Search for the cell housing the specified text and yield its (x, y) center coordinate. 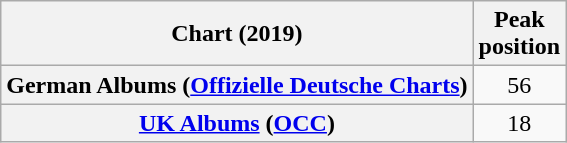
Peakposition (519, 34)
56 (519, 85)
Chart (2019) (237, 34)
UK Albums (OCC) (237, 123)
German Albums (Offizielle Deutsche Charts) (237, 85)
18 (519, 123)
